Pinpoint the cell where the given text exists, returning its (X, Y) midpoint coordinate. 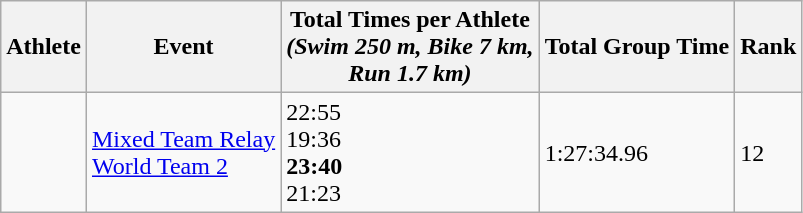
Total Times per Athlete (Swim 250 m, Bike 7 km, Run 1.7 km) (410, 47)
Athlete (44, 47)
Total Group Time (637, 47)
12 (768, 152)
Event (183, 47)
22:5519:3623:4021:23 (410, 152)
Mixed Team Relay World Team 2 (183, 152)
Rank (768, 47)
1:27:34.96 (637, 152)
